Find where the given text appears and provide that cell's center as (X, Y) coordinate. 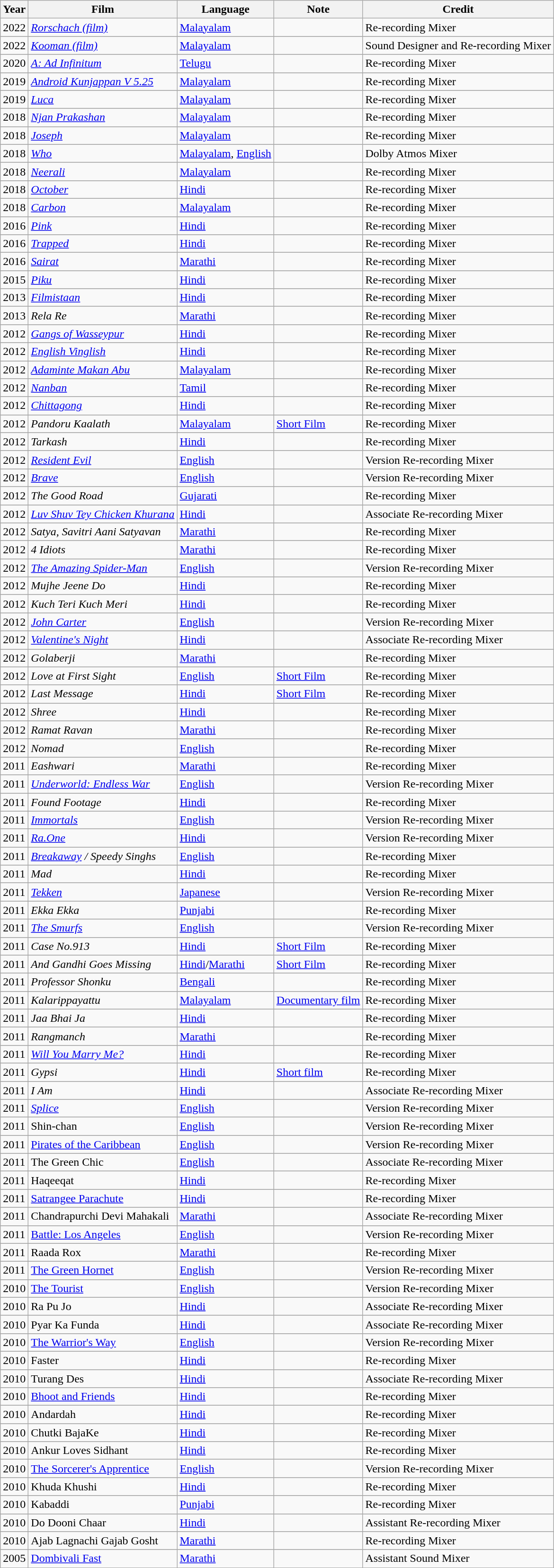
Faster (103, 1360)
Njan Prakashan (103, 117)
Credit (458, 9)
Found Footage (103, 802)
4 Idiots (103, 550)
Chandrapurchi Devi Mahakali (103, 1216)
Sairat (103, 262)
Pirates of the Caribbean (103, 1144)
Note (318, 9)
Neerali (103, 171)
Bhoot and Friends (103, 1397)
Resident Evil (103, 460)
Dombivali Fast (103, 1559)
Luca (103, 99)
Film (103, 9)
Malayalam, English (225, 153)
Do Dooni Chaar (103, 1523)
Hindi/Marathi (225, 964)
Filmistaan (103, 298)
Turang Des (103, 1379)
Kuch Teri Kuch Meri (103, 604)
Valentine's Night (103, 640)
Nanban (103, 388)
Shin-chan (103, 1126)
Chittagong (103, 406)
Satrangee Parachute (103, 1198)
Rorschach (film) (103, 27)
Ramat Ravan (103, 730)
Assistant Re-recording Mixer (458, 1523)
Ra.One (103, 838)
October (103, 189)
2020 (14, 63)
Immortals (103, 820)
Ajab Lagnachi Gajab Gosht (103, 1541)
Splice (103, 1108)
A: Ad Infinitum (103, 63)
Sound Designer and Re-recording Mixer (458, 45)
Short film (318, 1072)
The Green Hornet (103, 1270)
Dolby Atmos Mixer (458, 153)
Bengali (225, 982)
The Sorcerer's Apprentice (103, 1469)
Khuda Khushi (103, 1487)
Ra Pu Jo (103, 1306)
Tarkash (103, 442)
Documentary film (318, 1000)
Will You Marry Me? (103, 1054)
Golaberji (103, 658)
Nomad (103, 748)
2005 (14, 1559)
Tamil (225, 388)
Trapped (103, 244)
Brave (103, 478)
Carbon (103, 207)
Pyar Ka Funda (103, 1324)
Japanese (225, 892)
Underworld: Endless War (103, 784)
Pink (103, 226)
Year (14, 9)
Gangs of Wasseypur (103, 334)
Luv Shuv Tey Chicken Khurana (103, 514)
Telugu (225, 63)
I Am (103, 1090)
Tekken (103, 892)
Ankur Loves Sidhant (103, 1451)
2015 (14, 280)
Gypsi (103, 1072)
Professor Shonku (103, 982)
Kalarippayattu (103, 1000)
The Good Road (103, 496)
John Carter (103, 622)
Ekka Ekka (103, 910)
Rangmanch (103, 1036)
Adaminte Makan Abu (103, 370)
Battle: Los Angeles (103, 1234)
Language (225, 9)
Piku (103, 280)
Chutki BajaKe (103, 1433)
English Vinglish (103, 352)
The Smurfs (103, 928)
The Warrior's Way (103, 1342)
And Gandhi Goes Missing (103, 964)
The Tourist (103, 1288)
Mujhe Jeene Do (103, 586)
Assistant Sound Mixer (458, 1559)
Raada Rox (103, 1252)
The Green Chic (103, 1162)
Android Kunjappan V 5.25 (103, 81)
Shree (103, 712)
Haqeeqat (103, 1180)
Pandoru Kaalath (103, 424)
Jaa Bhai Ja (103, 1018)
Eashwari (103, 766)
Kabaddi (103, 1505)
Last Message (103, 694)
Love at First Sight (103, 676)
Case No.913 (103, 946)
Satya, Savitri Aani Satyavan (103, 532)
Breakaway / Speedy Singhs (103, 856)
Rela Re (103, 316)
Mad (103, 874)
Andardah (103, 1415)
Joseph (103, 135)
Who (103, 153)
The Amazing Spider-Man (103, 568)
Kooman (film) (103, 45)
Gujarati (225, 496)
